Return the [X, Y] coordinate for the center point of the cell that contains the specified text.  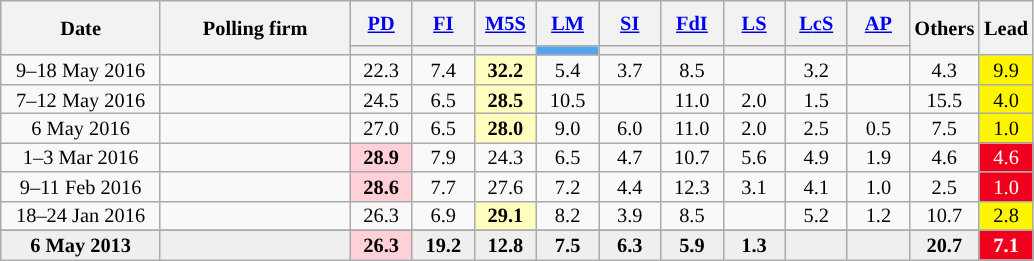
7.9 [443, 156]
28.5 [505, 98]
7.2 [568, 186]
AP [878, 22]
4.7 [630, 156]
1.9 [878, 156]
9.0 [568, 128]
6 May 2013 [81, 244]
6.9 [443, 216]
4.4 [630, 186]
Date [81, 28]
32.2 [505, 70]
1–3 Mar 2016 [81, 156]
10.5 [568, 98]
22.3 [381, 70]
12.3 [692, 186]
6.0 [630, 128]
7.4 [443, 70]
3.2 [816, 70]
7.7 [443, 186]
3.9 [630, 216]
0.5 [878, 128]
4.0 [1006, 98]
8.2 [568, 216]
5.4 [568, 70]
FdI [692, 22]
3.1 [754, 186]
4.3 [944, 70]
Polling firm [255, 28]
5.9 [692, 244]
4.9 [816, 156]
15.5 [944, 98]
4.1 [816, 186]
28.9 [381, 156]
M5S [505, 22]
28.6 [381, 186]
6.3 [630, 244]
12.8 [505, 244]
24.3 [505, 156]
3.7 [630, 70]
LM [568, 22]
18–24 Jan 2016 [81, 216]
20.7 [944, 244]
27.6 [505, 186]
6 May 2016 [81, 128]
7–12 May 2016 [81, 98]
LcS [816, 22]
19.2 [443, 244]
1.3 [754, 244]
24.5 [381, 98]
5.6 [754, 156]
9–18 May 2016 [81, 70]
28.0 [505, 128]
9–11 Feb 2016 [81, 186]
27.0 [381, 128]
SI [630, 22]
7.1 [1006, 244]
FI [443, 22]
Others [944, 28]
29.1 [505, 216]
2.8 [1006, 216]
PD [381, 22]
1.5 [816, 98]
9.9 [1006, 70]
5.2 [816, 216]
Lead [1006, 28]
1.2 [878, 216]
LS [754, 22]
